Pinpoint the cell where the given text exists, returning its (x, y) midpoint coordinate. 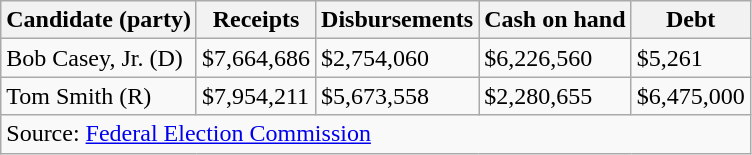
Cash on hand (555, 20)
$7,954,211 (256, 96)
Disbursements (398, 20)
Debt (690, 20)
$2,280,655 (555, 96)
Candidate (party) (99, 20)
Source: Federal Election Commission (376, 134)
$6,226,560 (555, 58)
$5,261 (690, 58)
$5,673,558 (398, 96)
Bob Casey, Jr. (D) (99, 58)
$6,475,000 (690, 96)
$2,754,060 (398, 58)
$7,664,686 (256, 58)
Tom Smith (R) (99, 96)
Receipts (256, 20)
